Scan for the cell matching the given text and deliver its (X, Y) coordinate at center. 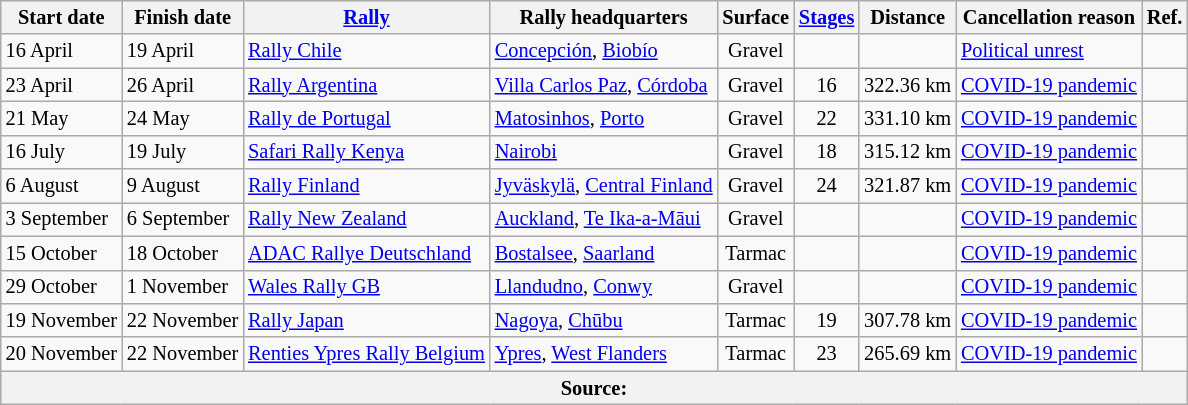
Rally (366, 17)
16 July (62, 152)
26 April (182, 85)
307.78 km (908, 320)
Bostalsee, Saarland (604, 253)
321.87 km (908, 186)
Nairobi (604, 152)
15 October (62, 253)
20 November (62, 354)
Nagoya, Chūbu (604, 320)
Auckland, Te Ika-a-Māui (604, 219)
24 (826, 186)
Ypres, West Flanders (604, 354)
Ref. (1164, 17)
6 August (62, 186)
Matosinhos, Porto (604, 118)
Finish date (182, 17)
Concepción, Biobío (604, 51)
315.12 km (908, 152)
Source: (594, 388)
Political unrest (1049, 51)
9 August (182, 186)
19 (826, 320)
3 September (62, 219)
23 April (62, 85)
Renties Ypres Rally Belgium (366, 354)
18 October (182, 253)
Surface (756, 17)
Stages (826, 17)
16 April (62, 51)
22 (826, 118)
24 May (182, 118)
18 (826, 152)
Rally headquarters (604, 17)
21 May (62, 118)
Wales Rally GB (366, 287)
16 (826, 85)
Rally Argentina (366, 85)
331.10 km (908, 118)
19 November (62, 320)
Cancellation reason (1049, 17)
19 April (182, 51)
Rally Chile (366, 51)
Safari Rally Kenya (366, 152)
Rally Japan (366, 320)
Start date (62, 17)
Rally Finland (366, 186)
265.69 km (908, 354)
Distance (908, 17)
1 November (182, 287)
322.36 km (908, 85)
Llandudno, Conwy (604, 287)
Rally New Zealand (366, 219)
23 (826, 354)
Jyväskylä, Central Finland (604, 186)
29 October (62, 287)
Rally de Portugal (366, 118)
ADAC Rallye Deutschland (366, 253)
6 September (182, 219)
Villa Carlos Paz, Córdoba (604, 85)
19 July (182, 152)
